Pinpoint the cell where the given text exists, returning its [x, y] midpoint coordinate. 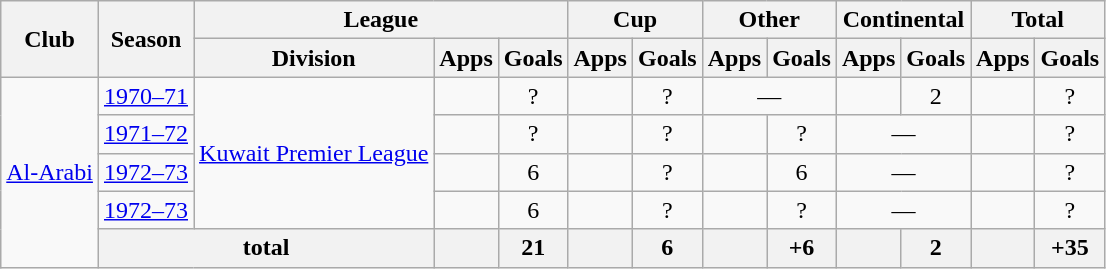
Al-Arabi [50, 172]
Total [1038, 20]
+6 [802, 248]
+35 [1070, 248]
Season [146, 39]
Cup [635, 20]
Continental [903, 20]
Division [314, 58]
1970–71 [146, 96]
21 [533, 248]
Other [769, 20]
total [266, 248]
1971–72 [146, 134]
League [381, 20]
Club [50, 39]
Kuwait Premier League [314, 153]
